Scan for the cell matching the given text and deliver its (X, Y) coordinate at center. 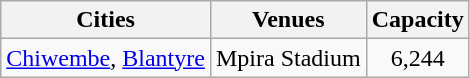
Chiwembe, Blantyre (106, 58)
Venues (288, 20)
Capacity (418, 20)
6,244 (418, 58)
Mpira Stadium (288, 58)
Cities (106, 20)
